Find where the given text appears and provide that cell's center as (X, Y) coordinate. 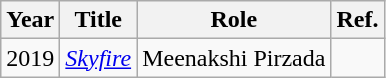
Year (30, 20)
Role (234, 20)
2019 (30, 58)
Title (98, 20)
Skyfire (98, 58)
Ref. (358, 20)
Meenakshi Pirzada (234, 58)
